Extract the (x, y) coordinate from the center of the cell holding the provided text.  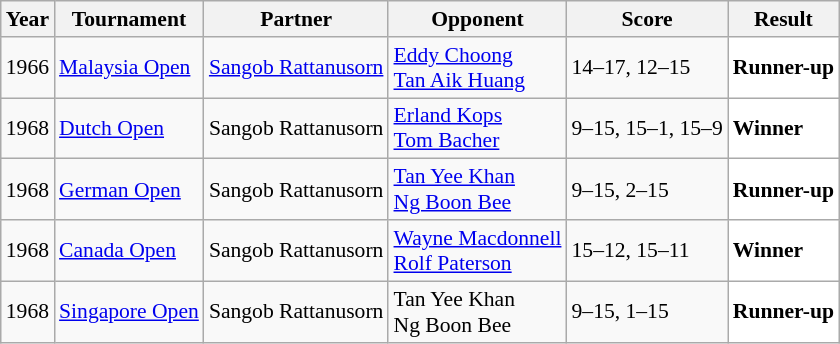
Singapore Open (129, 312)
Partner (296, 19)
1966 (28, 68)
9–15, 1–15 (648, 312)
German Open (129, 190)
Erland Kops Tom Bacher (477, 128)
Result (784, 19)
Opponent (477, 19)
Score (648, 19)
Canada Open (129, 250)
9–15, 15–1, 15–9 (648, 128)
9–15, 2–15 (648, 190)
Year (28, 19)
Malaysia Open (129, 68)
14–17, 12–15 (648, 68)
15–12, 15–11 (648, 250)
Wayne Macdonnell Rolf Paterson (477, 250)
Eddy Choong Tan Aik Huang (477, 68)
Dutch Open (129, 128)
Tournament (129, 19)
